Pinpoint the cell where the given text exists, returning its [x, y] midpoint coordinate. 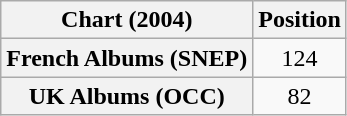
124 [300, 58]
82 [300, 96]
Chart (2004) [127, 20]
UK Albums (OCC) [127, 96]
Position [300, 20]
French Albums (SNEP) [127, 58]
